Identify which cell holds the provided text, then report its (X, Y) central coordinate. 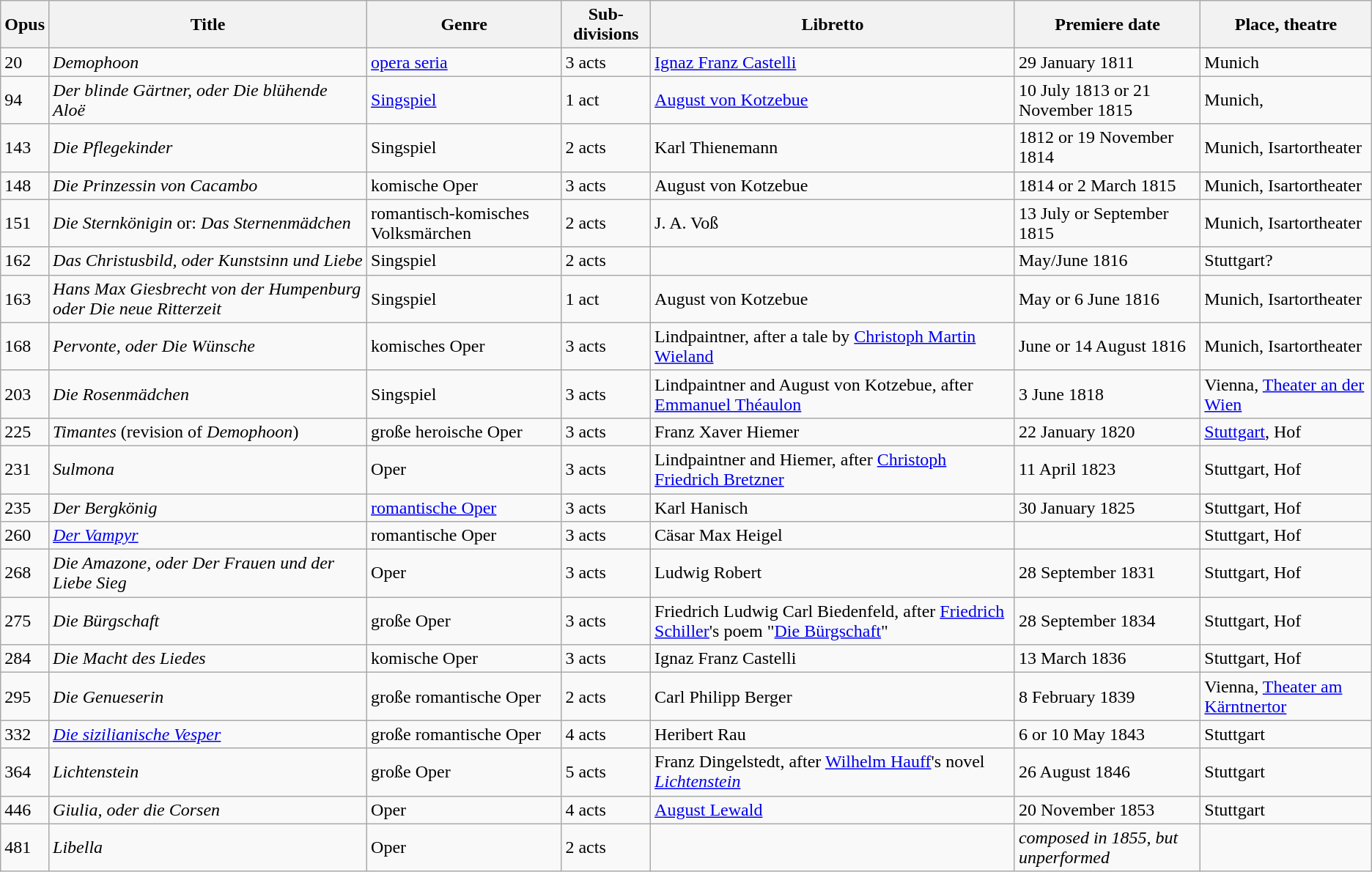
J. A. Voß (833, 223)
26 August 1846 (1107, 772)
11 April 1823 (1107, 469)
Die Bürgschaft (208, 621)
Timantes (revision of Demophoon) (208, 432)
Franz Dingelstedt, after Wilhelm Hauff's novel Lichtenstein (833, 772)
Libella (208, 847)
Karl Hanisch (833, 508)
3 June 1818 (1107, 394)
8 February 1839 (1107, 696)
Die Pflegekinder (208, 148)
Lindpaintner and August von Kotzebue, after Emmanuel Théaulon (833, 394)
268 (25, 573)
Genre (465, 25)
203 (25, 394)
Der Bergkönig (208, 508)
Hans Max Giesbrecht von der Humpenburg oder Die neue Ritterzeit (208, 299)
Ludwig Robert (833, 573)
Das Christusbild, oder Kunstsinn und Liebe (208, 261)
Die sizilianische Vesper (208, 734)
29 January 1811 (1107, 62)
481 (25, 847)
Vienna, Theater am Kärntnertor (1286, 696)
Die Genueserin (208, 696)
20 (25, 62)
Die Amazone, oder Der Frauen und der Liebe Sieg (208, 573)
Lichtenstein (208, 772)
Karl Thienemann (833, 148)
284 (25, 659)
Die Macht des Liedes (208, 659)
143 (25, 148)
6 or 10 May 1843 (1107, 734)
1812 or 19 November 1814 (1107, 148)
composed in 1855, but unperformed (1107, 847)
Die Rosenmädchen (208, 394)
Title (208, 25)
28 September 1831 (1107, 573)
151 (25, 223)
opera seria (465, 62)
163 (25, 299)
275 (25, 621)
August Lewald (833, 810)
Opus (25, 25)
Lindpaintner and Hiemer, after Christoph Friedrich Bretzner (833, 469)
231 (25, 469)
94 (25, 100)
Vienna, Theater an der Wien (1286, 394)
Sulmona (208, 469)
5 acts (606, 772)
28 September 1834 (1107, 621)
Demophoon (208, 62)
Giulia, oder die Corsen (208, 810)
168 (25, 346)
Munich, (1286, 100)
Franz Xaver Hiemer (833, 432)
162 (25, 261)
Carl Philipp Berger (833, 696)
Munich (1286, 62)
235 (25, 508)
Der blinde Gärtner, oder Die blühende Aloë (208, 100)
260 (25, 536)
225 (25, 432)
May/June 1816 (1107, 261)
Heribert Rau (833, 734)
Die Prinzessin von Cacambo (208, 185)
10 July 1813 or 21 November 1815 (1107, 100)
446 (25, 810)
364 (25, 772)
Premiere date (1107, 25)
13 July or September 1815 (1107, 223)
332 (25, 734)
22 January 1820 (1107, 432)
Friedrich Ludwig Carl Biedenfeld, after Friedrich Schiller's poem "Die Bürgschaft" (833, 621)
June or 14 August 1816 (1107, 346)
30 January 1825 (1107, 508)
romantisch-komisches Volksmärchen (465, 223)
13 March 1836 (1107, 659)
Der Vampyr (208, 536)
1814 or 2 March 1815 (1107, 185)
20 November 1853 (1107, 810)
295 (25, 696)
Libretto (833, 25)
Lindpaintner, after a tale by Christoph Martin Wieland (833, 346)
148 (25, 185)
Die Sternkönigin or: Das Sternenmädchen (208, 223)
Stuttgart? (1286, 261)
May or 6 June 1816 (1107, 299)
Cäsar Max Heigel (833, 536)
Sub­divisions (606, 25)
große heroische Oper (465, 432)
komisches Oper (465, 346)
Pervonte, oder Die Wünsche (208, 346)
Place, theatre (1286, 25)
